Detect which cell encompasses the target text, then output its [X, Y] center coordinate. 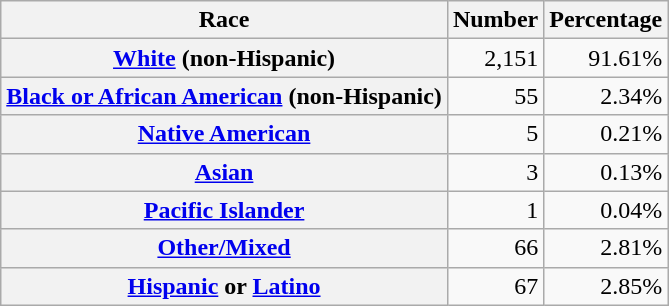
2.85% [606, 286]
2,151 [495, 58]
2.34% [606, 96]
White (non-Hispanic) [224, 58]
Hispanic or Latino [224, 286]
Native American [224, 134]
Asian [224, 172]
Percentage [606, 20]
5 [495, 134]
67 [495, 286]
Race [224, 20]
0.21% [606, 134]
3 [495, 172]
Black or African American (non-Hispanic) [224, 96]
Number [495, 20]
Pacific Islander [224, 210]
55 [495, 96]
0.13% [606, 172]
0.04% [606, 210]
Other/Mixed [224, 248]
66 [495, 248]
1 [495, 210]
91.61% [606, 58]
2.81% [606, 248]
